For the text-containing cell, return its midpoint in (X, Y) coordinate format. 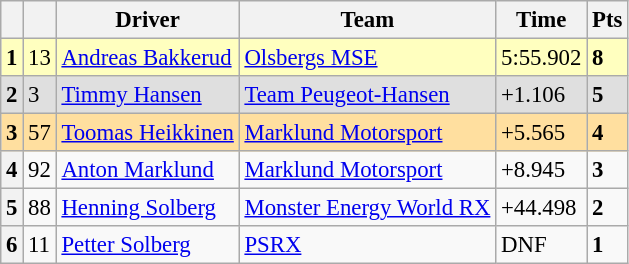
Andreas Bakkerud (148, 58)
Anton Marklund (148, 170)
Driver (148, 20)
+5.565 (542, 133)
Olsbergs MSE (368, 58)
+1.106 (542, 95)
PSRX (368, 245)
+8.945 (542, 170)
5:55.902 (542, 58)
Team Peugeot-Hansen (368, 95)
DNF (542, 245)
Pts (608, 20)
88 (40, 208)
11 (40, 245)
Toomas Heikkinen (148, 133)
6 (12, 245)
92 (40, 170)
13 (40, 58)
8 (608, 58)
Team (368, 20)
Timmy Hansen (148, 95)
57 (40, 133)
Time (542, 20)
Monster Energy World RX (368, 208)
Petter Solberg (148, 245)
Henning Solberg (148, 208)
+44.498 (542, 208)
